From the cell containing the given text, extract its center point as (X, Y) coordinate. 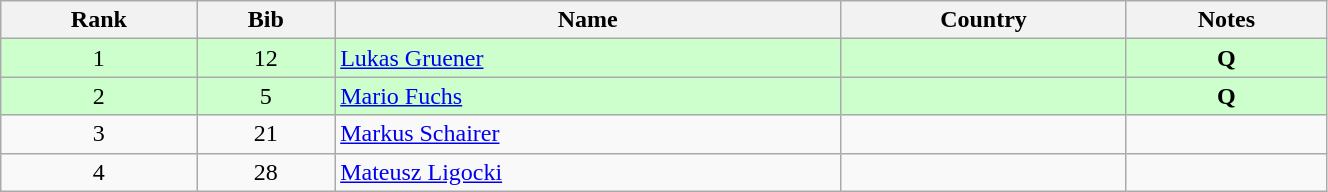
5 (266, 96)
4 (99, 172)
12 (266, 58)
Country (984, 20)
2 (99, 96)
3 (99, 134)
Rank (99, 20)
Markus Schairer (588, 134)
1 (99, 58)
Bib (266, 20)
28 (266, 172)
Name (588, 20)
Mateusz Ligocki (588, 172)
21 (266, 134)
Mario Fuchs (588, 96)
Notes (1226, 20)
Lukas Gruener (588, 58)
